Pinpoint the cell where the given text exists, returning its [x, y] midpoint coordinate. 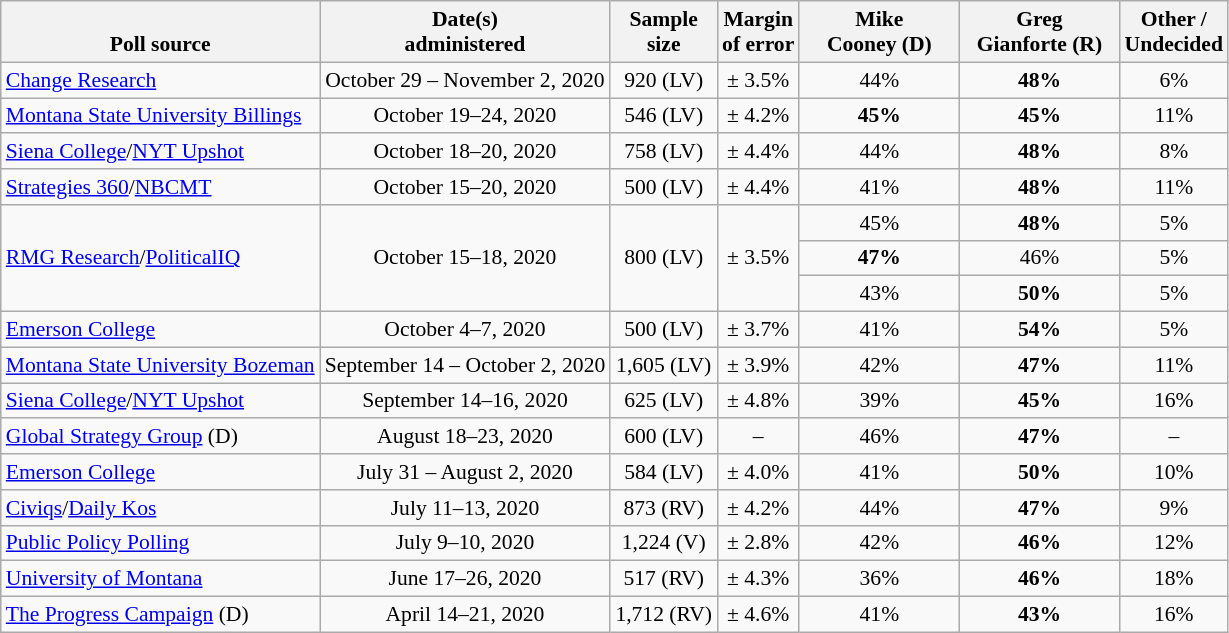
Global Strategy Group (D) [160, 437]
584 (LV) [664, 472]
August 18–23, 2020 [466, 437]
Civiqs/Daily Kos [160, 508]
Other /Undecided [1174, 32]
12% [1174, 543]
RMG Research/PoliticalIQ [160, 258]
± 4.8% [758, 401]
517 (RV) [664, 579]
8% [1174, 152]
920 (LV) [664, 80]
October 15–18, 2020 [466, 258]
9% [1174, 508]
Montana State University Billings [160, 116]
± 2.8% [758, 543]
6% [1174, 80]
July 31 – August 2, 2020 [466, 472]
September 14 – October 2, 2020 [466, 365]
July 11–13, 2020 [466, 508]
39% [879, 401]
± 4.0% [758, 472]
October 18–20, 2020 [466, 152]
800 (LV) [664, 258]
October 15–20, 2020 [466, 187]
MikeCooney (D) [879, 32]
GregGianforte (R) [1039, 32]
10% [1174, 472]
54% [1039, 330]
600 (LV) [664, 437]
Samplesize [664, 32]
873 (RV) [664, 508]
758 (LV) [664, 152]
July 9–10, 2020 [466, 543]
546 (LV) [664, 116]
University of Montana [160, 579]
± 4.6% [758, 615]
1,224 (V) [664, 543]
36% [879, 579]
Montana State University Bozeman [160, 365]
September 14–16, 2020 [466, 401]
625 (LV) [664, 401]
October 4–7, 2020 [466, 330]
1,712 (RV) [664, 615]
Change Research [160, 80]
± 3.9% [758, 365]
October 29 – November 2, 2020 [466, 80]
± 4.3% [758, 579]
October 19–24, 2020 [466, 116]
Strategies 360/NBCMT [160, 187]
Marginof error [758, 32]
April 14–21, 2020 [466, 615]
Poll source [160, 32]
18% [1174, 579]
June 17–26, 2020 [466, 579]
Date(s)administered [466, 32]
Public Policy Polling [160, 543]
The Progress Campaign (D) [160, 615]
± 3.7% [758, 330]
1,605 (LV) [664, 365]
